Provide the [x, y] coordinate of the cell's center where the given text is located.  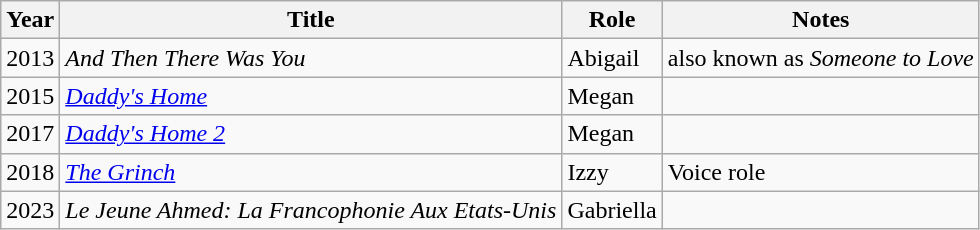
2017 [30, 134]
2013 [30, 58]
also known as Someone to Love [820, 58]
2015 [30, 96]
Notes [820, 20]
The Grinch [311, 172]
Role [612, 20]
Abigail [612, 58]
Daddy's Home [311, 96]
Daddy's Home 2 [311, 134]
Gabriella [612, 210]
2023 [30, 210]
And Then There Was You [311, 58]
Year [30, 20]
Izzy [612, 172]
Title [311, 20]
Le Jeune Ahmed: La Francophonie Aux Etats-Unis [311, 210]
2018 [30, 172]
Voice role [820, 172]
